For the text-containing cell, return its midpoint in (X, Y) coordinate format. 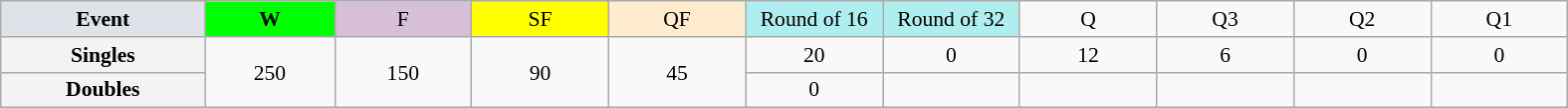
90 (541, 72)
20 (814, 55)
SF (541, 19)
Doubles (104, 90)
12 (1088, 55)
150 (403, 72)
Round of 16 (814, 19)
Round of 32 (951, 19)
Event (104, 19)
6 (1226, 55)
Q2 (1362, 19)
Singles (104, 55)
Q3 (1226, 19)
Q1 (1499, 19)
W (270, 19)
Q (1088, 19)
250 (270, 72)
QF (677, 19)
45 (677, 72)
F (403, 19)
